Provide the (X, Y) coordinate of the cell's center where the given text is located.  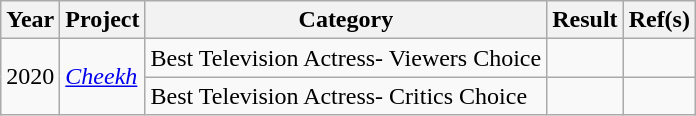
Year (30, 20)
Best Television Actress- Critics Choice (346, 96)
Ref(s) (659, 20)
Cheekh (102, 77)
2020 (30, 77)
Category (346, 20)
Result (585, 20)
Project (102, 20)
Best Television Actress- Viewers Choice (346, 58)
